Find where the given text appears and provide that cell's center as (X, Y) coordinate. 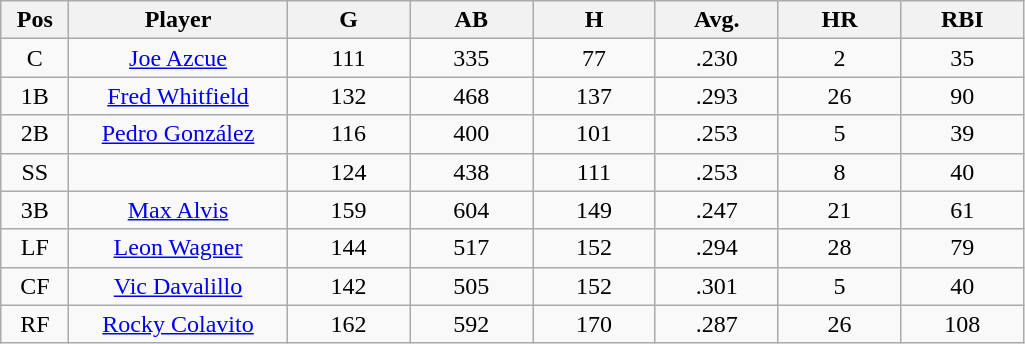
604 (472, 210)
61 (962, 210)
.293 (716, 96)
116 (348, 134)
G (348, 20)
35 (962, 58)
2 (840, 58)
C (35, 58)
505 (472, 286)
Player (178, 20)
517 (472, 248)
.247 (716, 210)
142 (348, 286)
1B (35, 96)
90 (962, 96)
Vic Davalillo (178, 286)
101 (594, 134)
.230 (716, 58)
137 (594, 96)
Pedro González (178, 134)
400 (472, 134)
.287 (716, 324)
8 (840, 172)
468 (472, 96)
CF (35, 286)
Fred Whitfield (178, 96)
170 (594, 324)
79 (962, 248)
Joe Azcue (178, 58)
Pos (35, 20)
149 (594, 210)
.301 (716, 286)
SS (35, 172)
162 (348, 324)
H (594, 20)
438 (472, 172)
39 (962, 134)
159 (348, 210)
2B (35, 134)
108 (962, 324)
144 (348, 248)
.294 (716, 248)
RBI (962, 20)
592 (472, 324)
Leon Wagner (178, 248)
335 (472, 58)
124 (348, 172)
Max Alvis (178, 210)
Avg. (716, 20)
3B (35, 210)
RF (35, 324)
21 (840, 210)
HR (840, 20)
28 (840, 248)
LF (35, 248)
Rocky Colavito (178, 324)
77 (594, 58)
AB (472, 20)
132 (348, 96)
